Return the [x, y] coordinate for the center point of the cell that contains the specified text.  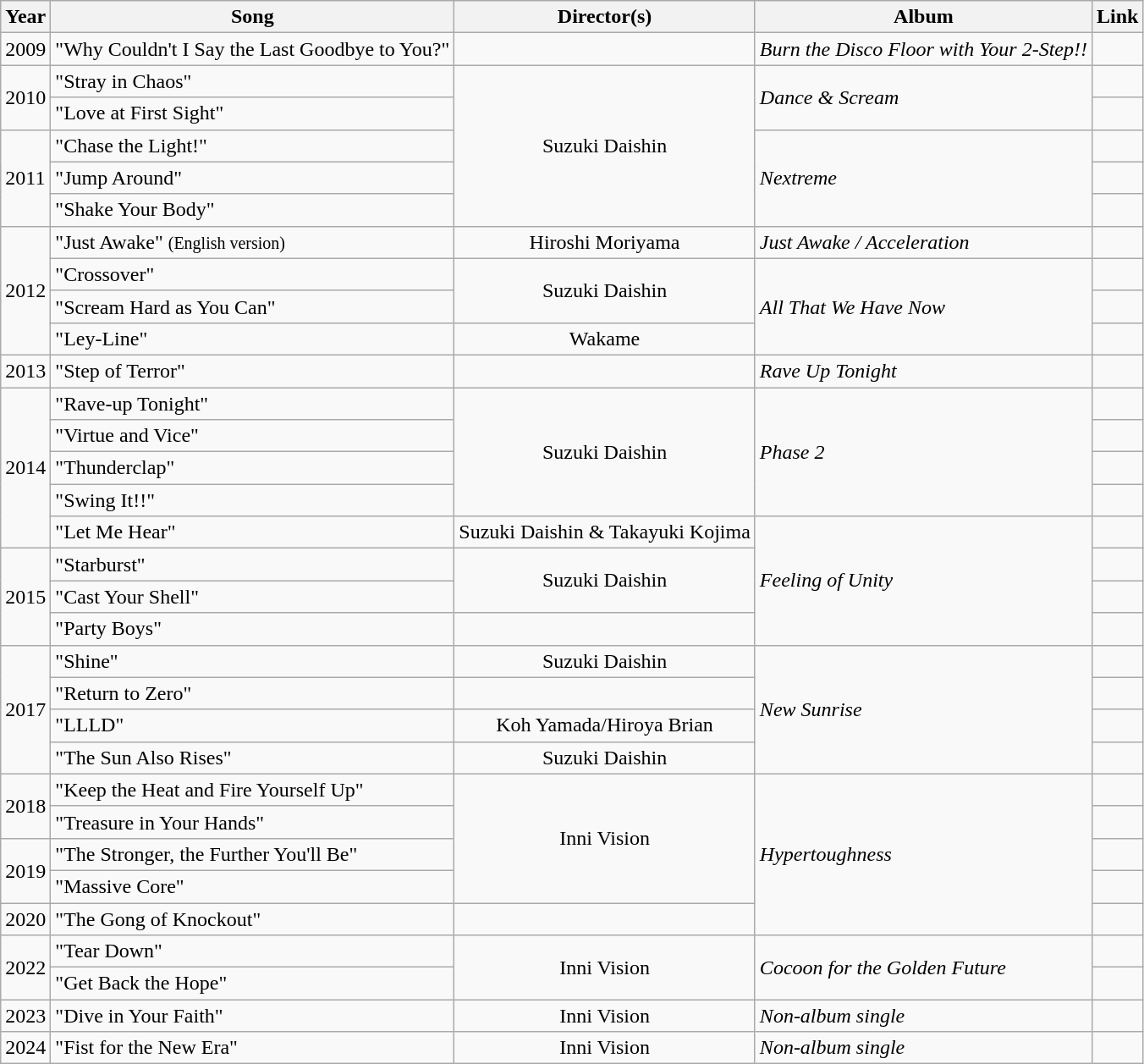
"Swing It!!" [252, 500]
Burn the Disco Floor with Your 2-Step!! [923, 49]
Album [923, 17]
2017 [25, 709]
"Treasure in Your Hands" [252, 822]
Just Awake / Acceleration [923, 242]
2010 [25, 97]
Cocoon for the Golden Future [923, 968]
2019 [25, 870]
2013 [25, 371]
"Party Boys" [252, 629]
2024 [25, 1048]
Dance & Scream [923, 97]
"The Gong of Knockout" [252, 918]
Hiroshi Moriyama [605, 242]
"Just Awake" (English version) [252, 242]
"Get Back the Hope" [252, 984]
Phase 2 [923, 452]
"Fist for the New Era" [252, 1048]
Koh Yamada/Hiroya Brian [605, 725]
"Tear Down" [252, 951]
"Return to Zero" [252, 693]
2023 [25, 1016]
"Shake Your Body" [252, 210]
2022 [25, 968]
Suzuki Daishin & Takayuki Kojima [605, 532]
"Shine" [252, 661]
Link [1118, 17]
"Cast Your Shell" [252, 597]
"Why Couldn't I Say the Last Goodbye to You?" [252, 49]
"Ley-Line" [252, 339]
Rave Up Tonight [923, 371]
2011 [25, 178]
"Rave-up Tonight" [252, 404]
"The Sun Also Rises" [252, 758]
Wakame [605, 339]
"Scream Hard as You Can" [252, 306]
All That We Have Now [923, 306]
2015 [25, 597]
"The Stronger, the Further You'll Be" [252, 854]
Year [25, 17]
Hypertoughness [923, 854]
"LLLD" [252, 725]
"Dive in Your Faith" [252, 1016]
"Massive Core" [252, 886]
2020 [25, 918]
"Crossover" [252, 274]
"Stray in Chaos" [252, 81]
"Jump Around" [252, 178]
"Let Me Hear" [252, 532]
"Starburst" [252, 565]
"Chase the Light!" [252, 146]
"Virtue and Vice" [252, 436]
Feeling of Unity [923, 581]
"Keep the Heat and Fire Yourself Up" [252, 790]
2014 [25, 468]
"Step of Terror" [252, 371]
Song [252, 17]
"Thunderclap" [252, 468]
2009 [25, 49]
2018 [25, 806]
Director(s) [605, 17]
"Love at First Sight" [252, 113]
New Sunrise [923, 709]
2012 [25, 290]
Nextreme [923, 178]
